Determine the [X, Y] coordinate at the center of the cell enclosing the given text.  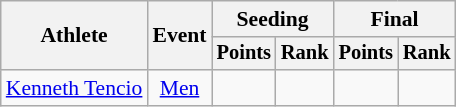
Kenneth Tencio [74, 88]
Final [395, 19]
Athlete [74, 36]
Men [179, 88]
Seeding [273, 19]
Event [179, 36]
